For the text-containing cell, return its midpoint in (X, Y) coordinate format. 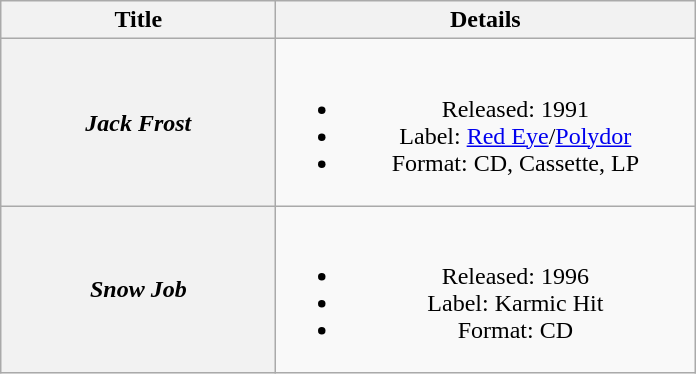
Snow Job (138, 290)
Jack Frost (138, 122)
Details (486, 20)
Released: 1996Label: Karmic HitFormat: CD (486, 290)
Released: 1991Label: Red Eye/PolydorFormat: CD, Cassette, LP (486, 122)
Title (138, 20)
